Search for the cell housing the specified text and yield its [X, Y] center coordinate. 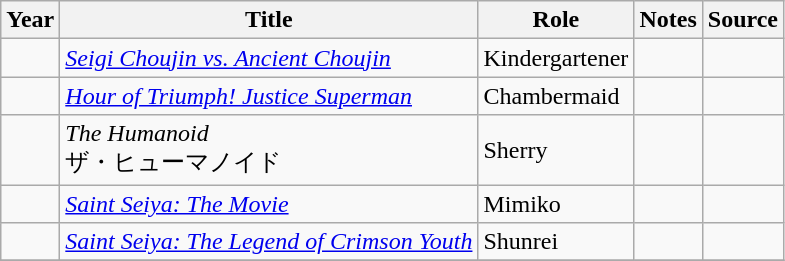
Shunrei [556, 242]
Mimiko [556, 203]
Seigi Choujin vs. Ancient Choujin [269, 58]
Title [269, 20]
Saint Seiya: The Legend of Crimson Youth [269, 242]
Role [556, 20]
Hour of Triumph! Justice Superman [269, 96]
Notes [668, 20]
Source [742, 20]
Kindergartener [556, 58]
Year [30, 20]
Sherry [556, 150]
The Humanoidザ・ヒューマノイド [269, 150]
Saint Seiya: The Movie [269, 203]
Chambermaid [556, 96]
